Pinpoint the cell where the given text exists, returning its (X, Y) midpoint coordinate. 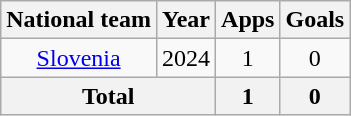
Year (186, 20)
Slovenia (79, 58)
Goals (315, 20)
National team (79, 20)
2024 (186, 58)
Apps (248, 20)
Total (108, 96)
